Return the (x, y) coordinate for the center point of the cell that contains the specified text.  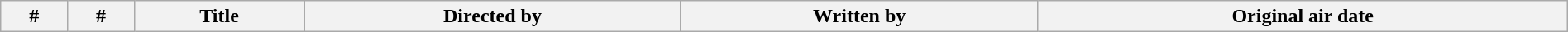
Directed by (493, 16)
Original air date (1303, 16)
Written by (859, 16)
Title (218, 16)
